Output the [X, Y] coordinate of the center of the cell containing the given text.  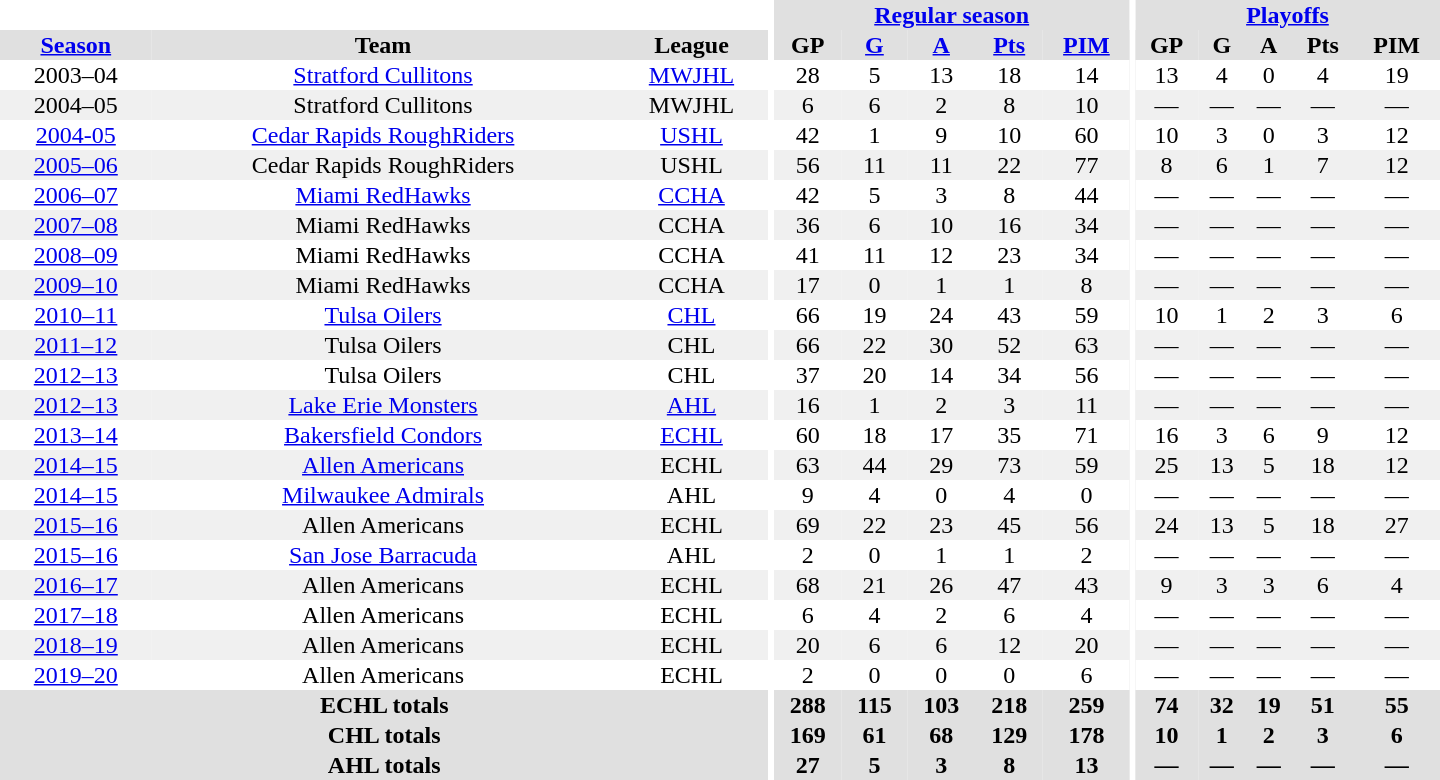
51 [1322, 705]
2017–18 [76, 615]
103 [941, 705]
36 [808, 225]
69 [808, 525]
41 [808, 255]
2010–11 [76, 315]
55 [1396, 705]
2007–08 [76, 225]
2003–04 [76, 75]
2004-05 [76, 135]
Season [76, 45]
2006–07 [76, 195]
ECHL totals [384, 705]
169 [808, 735]
2008–09 [76, 255]
26 [941, 585]
2004–05 [76, 105]
7 [1322, 165]
Lake Erie Monsters [384, 405]
28 [808, 75]
74 [1166, 705]
71 [1086, 435]
Milwaukee Admirals [384, 495]
29 [941, 465]
2005–06 [76, 165]
2018–19 [76, 645]
37 [808, 375]
2009–10 [76, 285]
73 [1009, 465]
Playoffs [1288, 15]
2011–12 [76, 345]
2019–20 [76, 675]
San Jose Barracuda [384, 555]
League [692, 45]
115 [875, 705]
259 [1086, 705]
32 [1222, 705]
CHL totals [384, 735]
52 [1009, 345]
21 [875, 585]
45 [1009, 525]
2013–14 [76, 435]
AHL totals [384, 765]
25 [1166, 465]
288 [808, 705]
35 [1009, 435]
178 [1086, 735]
2016–17 [76, 585]
Bakersfield Condors [384, 435]
Regular season [952, 15]
129 [1009, 735]
218 [1009, 705]
77 [1086, 165]
61 [875, 735]
Team [384, 45]
30 [941, 345]
47 [1009, 585]
